Capture the cell that displays the provided text and extract its (X, Y) central coordinate. 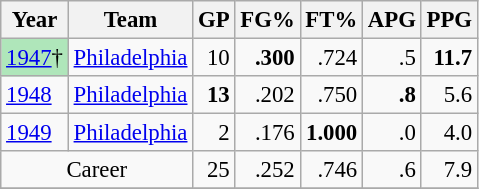
PPG (449, 20)
.750 (332, 95)
10 (214, 58)
25 (214, 170)
.300 (268, 58)
4.0 (449, 133)
.5 (392, 58)
.6 (392, 170)
Year (35, 20)
FT% (332, 20)
.202 (268, 95)
7.9 (449, 170)
APG (392, 20)
Career (97, 170)
.724 (332, 58)
.0 (392, 133)
1948 (35, 95)
GP (214, 20)
5.6 (449, 95)
.252 (268, 170)
.8 (392, 95)
1949 (35, 133)
11.7 (449, 58)
.176 (268, 133)
Team (130, 20)
FG% (268, 20)
2 (214, 133)
1947† (35, 58)
.746 (332, 170)
1.000 (332, 133)
13 (214, 95)
